Locate the cell with the specified text and output its (x, y) center coordinate. 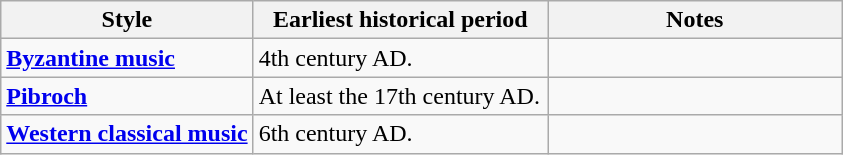
At least the 17th century AD. (400, 96)
Pibroch (127, 96)
Style (127, 20)
6th century AD. (400, 134)
Western classical music (127, 134)
Notes (695, 20)
Earliest historical period (400, 20)
4th century AD. (400, 58)
Byzantine music (127, 58)
